Pinpoint the cell where the given text exists, returning its [X, Y] midpoint coordinate. 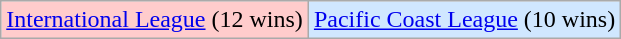
Pacific Coast League (10 wins) [464, 20]
International League (12 wins) [155, 20]
